Pinpoint the cell where the given text exists, returning its (x, y) midpoint coordinate. 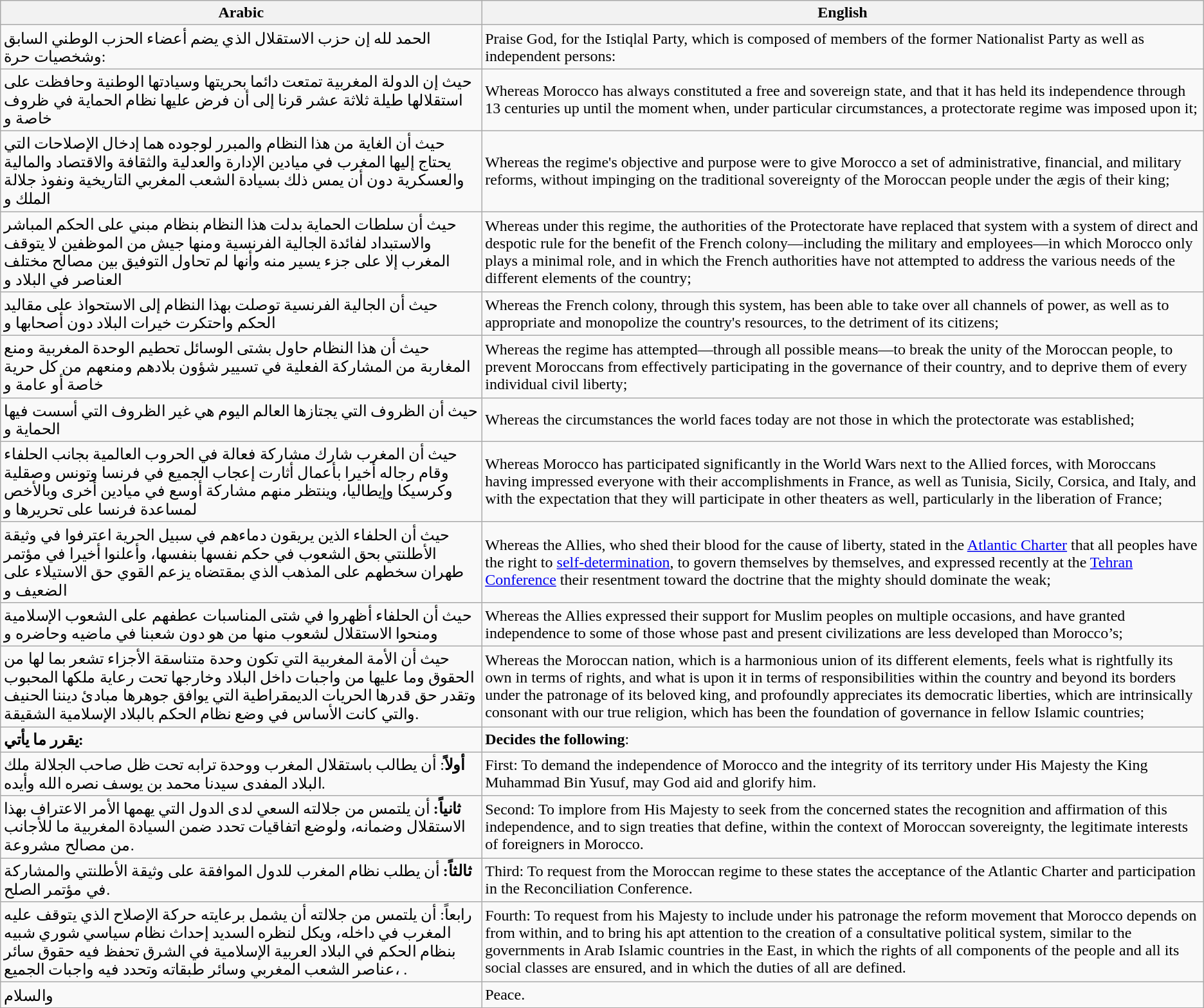
Arabic (241, 13)
Praise God, for the Istiqlal Party, which is composed of members of the former Nationalist Party as well as independent persons: (843, 47)
حيث أن الجالية الفرنسية توصلت بهذا النظام إلى الاستحواذ على مقاليد الحكم واحتكرت خيرات البلاد دون أصحابها و (241, 314)
يقرر ما يأتي: (241, 740)
Peace. (843, 995)
Third: To request from the Moroccan regime to these states the acceptance of the Atlantic Charter and participation in the Reconciliation Conference. (843, 880)
أولاً: أن يطالب باستقلال المغرب ووحدة ترابه تحت ظل صاحب الجلالة ملك البلاد المفدى سيدنا محمد بن يوسف نصره الله وأيده. (241, 774)
English (843, 13)
حيث أن الحلفاء أظهروا في شتى المناسبات عطفهم على الشعوب الإسلامية ومنحوا الاستقلال لشعوب منها من هو دون شعبنا في ماضيه وحاضره و (241, 624)
والسلام (241, 995)
حيث إن الدولة المغربية تمتعت دائما بحريتها وسيادتها الوطنية وحافظت على استقلالها طيلة ثلاثة عشر قرنا إلى أن فرض عليها نظام الحماية في ظروف خاصة و (241, 100)
Whereas the circumstances the world faces today are not those in which the protectorate was established; (843, 419)
حيث أن هذا النظام حاول بشتى الوسائل تحطيم الوحدة المغربية ومنع المغاربة من المشاركة الفعلية في تسيير شؤون بلادهم ومنعهم من كل حرية خاصة أو عامة و (241, 367)
ثالثاً: أن يطلب نظام المغرب للدول الموافقة على وثيقة الأطلنتي والمشاركة في مؤتمر الصلح. (241, 880)
الحمد لله إن حزب الاستقلال الذي يضم أعضاء الحزب الوطني السابق وشخصيات حرة: (241, 47)
Decides the following: (843, 740)
حيث أن الظروف التي يجتازها العالم اليوم هي غير الظروف التي أسست فيها الحماية و (241, 419)
